Provide the [X, Y] coordinate of the cell's center where the given text is located.  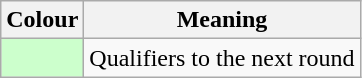
Colour [42, 20]
Meaning [222, 20]
Qualifiers to the next round [222, 58]
